Locate the cell with the specified text and output its [x, y] center coordinate. 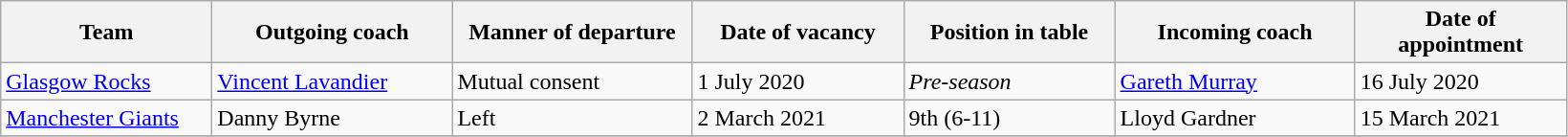
Date of vacancy [797, 33]
1 July 2020 [797, 81]
Outgoing coach [333, 33]
9th (6-11) [1010, 118]
Left [572, 118]
Team [107, 33]
Vincent Lavandier [333, 81]
Gareth Murray [1235, 81]
Pre-season [1010, 81]
Date of appointment [1461, 33]
Lloyd Gardner [1235, 118]
Danny Byrne [333, 118]
Manner of departure [572, 33]
Glasgow Rocks [107, 81]
Mutual consent [572, 81]
16 July 2020 [1461, 81]
15 March 2021 [1461, 118]
Manchester Giants [107, 118]
Position in table [1010, 33]
2 March 2021 [797, 118]
Incoming coach [1235, 33]
